Pinpoint the cell where the given text exists, returning its [x, y] midpoint coordinate. 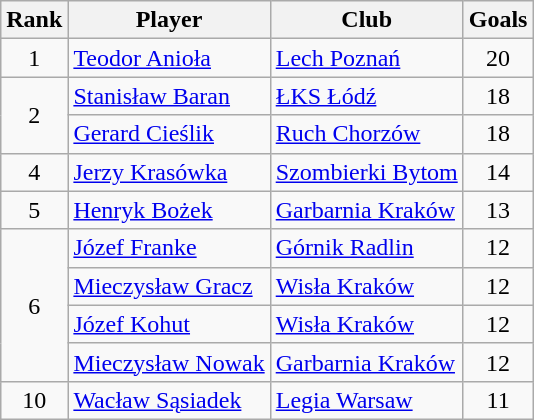
ŁKS Łódź [366, 96]
Józef Kohut [169, 324]
Teodor Anioła [169, 58]
Ruch Chorzów [366, 134]
Gerard Cieślik [169, 134]
Rank [34, 20]
13 [498, 210]
Szombierki Bytom [366, 172]
20 [498, 58]
Club [366, 20]
1 [34, 58]
2 [34, 115]
Legia Warsaw [366, 400]
Stanisław Baran [169, 96]
Mieczysław Gracz [169, 286]
Henryk Bożek [169, 210]
Mieczysław Nowak [169, 362]
Player [169, 20]
Wacław Sąsiadek [169, 400]
Górnik Radlin [366, 248]
5 [34, 210]
Jerzy Krasówka [169, 172]
4 [34, 172]
Goals [498, 20]
10 [34, 400]
Lech Poznań [366, 58]
6 [34, 305]
11 [498, 400]
Józef Franke [169, 248]
14 [498, 172]
